Return (X, Y) of the center of cell containing provided text 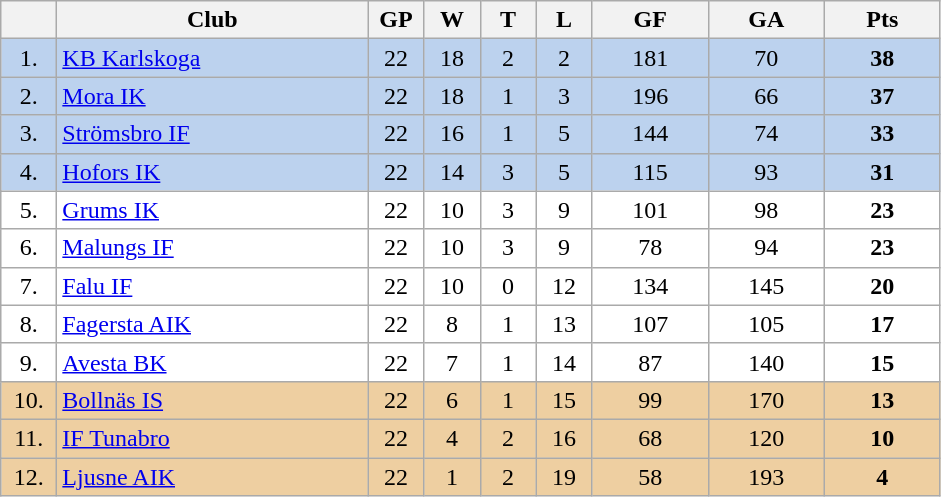
93 (766, 172)
Club (212, 20)
37 (882, 96)
105 (766, 324)
Mora IK (212, 96)
Malungs IF (212, 248)
98 (766, 210)
120 (766, 438)
70 (766, 58)
Ljusne AIK (212, 477)
KB Karlskoga (212, 58)
Hofors IK (212, 172)
66 (766, 96)
31 (882, 172)
74 (766, 134)
145 (766, 286)
196 (650, 96)
12. (29, 477)
2. (29, 96)
19 (564, 477)
Falu IF (212, 286)
17 (882, 324)
10. (29, 400)
GP (396, 20)
Pts (882, 20)
6. (29, 248)
5. (29, 210)
12 (564, 286)
6 (452, 400)
7. (29, 286)
GF (650, 20)
W (452, 20)
Fagersta AIK (212, 324)
1. (29, 58)
170 (766, 400)
193 (766, 477)
Grums IK (212, 210)
Bollnäs IS (212, 400)
134 (650, 286)
33 (882, 134)
78 (650, 248)
3. (29, 134)
Avesta BK (212, 362)
4. (29, 172)
7 (452, 362)
L (564, 20)
IF Tunabro (212, 438)
T (508, 20)
107 (650, 324)
99 (650, 400)
101 (650, 210)
115 (650, 172)
144 (650, 134)
GA (766, 20)
9. (29, 362)
94 (766, 248)
11. (29, 438)
8 (452, 324)
Strömsbro IF (212, 134)
140 (766, 362)
181 (650, 58)
8. (29, 324)
38 (882, 58)
0 (508, 286)
68 (650, 438)
87 (650, 362)
20 (882, 286)
58 (650, 477)
